Return the (x, y) coordinate for the center point of the cell that contains the specified text.  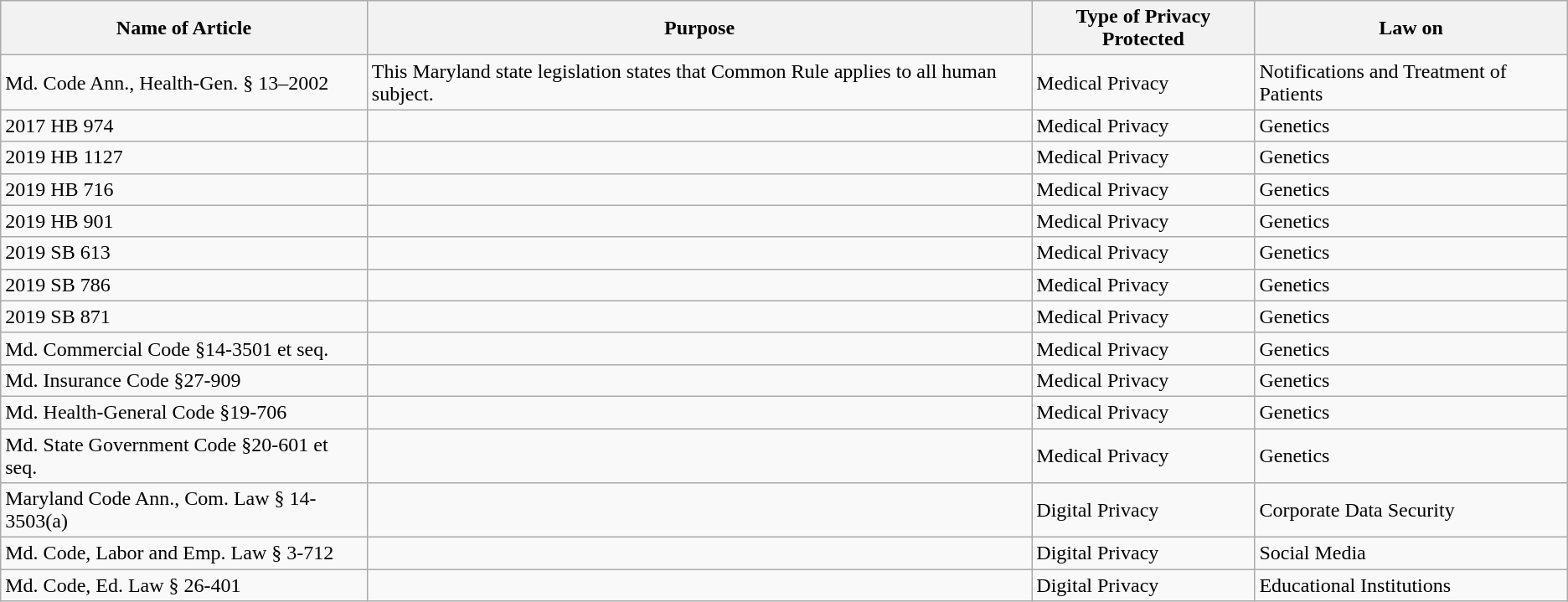
Notifications and Treatment of Patients (1411, 82)
2019 HB 901 (184, 221)
Md. Health-General Code §19-706 (184, 412)
Md. Insurance Code §27-909 (184, 380)
Social Media (1411, 553)
Law on (1411, 28)
Purpose (699, 28)
Educational Institutions (1411, 585)
Md. Code Ann., Health-Gen. § 13–2002 (184, 82)
This Maryland state legislation states that Common Rule applies to all human subject. (699, 82)
Name of Article (184, 28)
2019 SB 613 (184, 253)
Type of Privacy Protected (1143, 28)
2019 HB 1127 (184, 157)
Md. State Government Code §20-601 et seq. (184, 455)
2019 SB 786 (184, 285)
Corporate Data Security (1411, 511)
2017 HB 974 (184, 126)
2019 SB 871 (184, 316)
2019 HB 716 (184, 189)
Md. Code, Ed. Law § 26-401 (184, 585)
Md. Commercial Code §14-3501 et seq. (184, 348)
Maryland Code Ann., Com. Law § 14-3503(a) (184, 511)
Md. Code, Labor and Emp. Law § 3-712 (184, 553)
